Pinpoint the cell where the given text exists, returning its (x, y) midpoint coordinate. 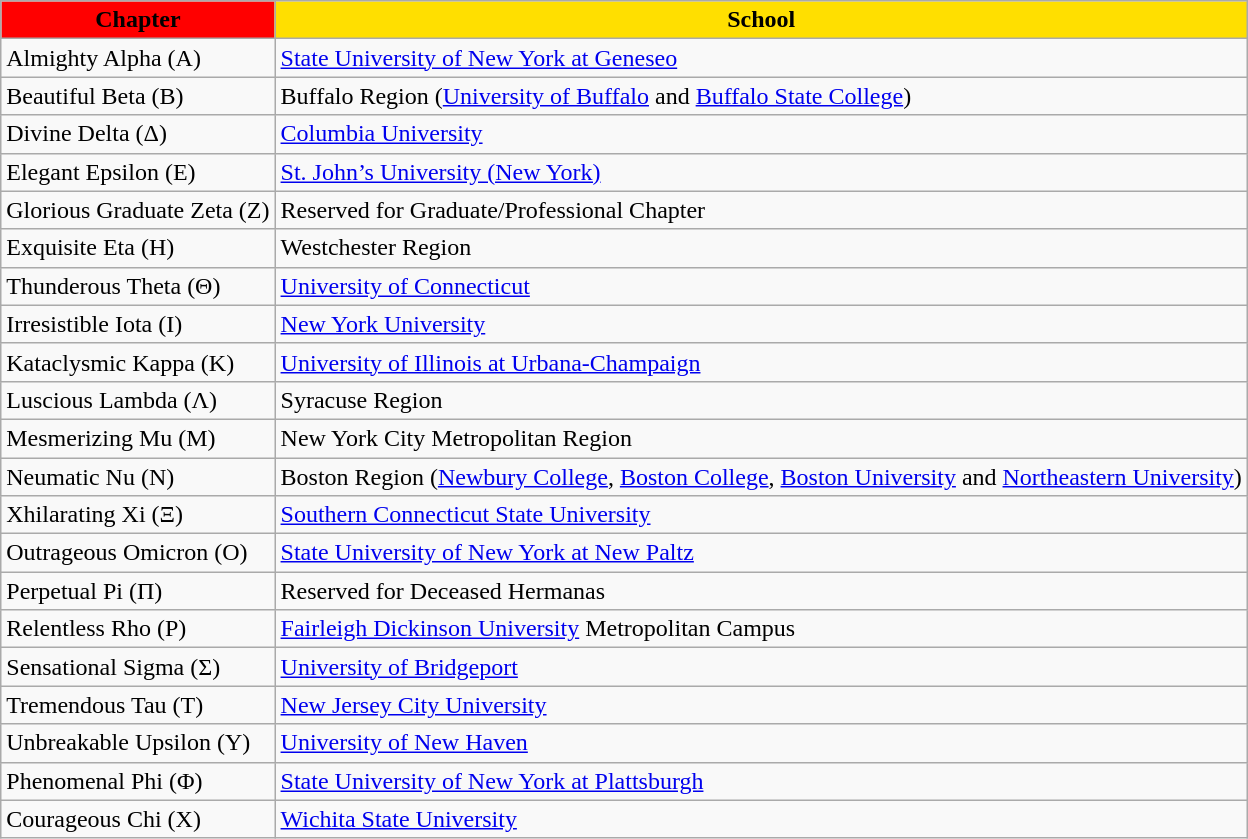
University of Bridgeport (761, 667)
Xhilarating Xi (Ξ) (138, 515)
Sensational Sigma (Σ) (138, 667)
Luscious Lambda (Λ) (138, 400)
Almighty Alpha (A) (138, 58)
New York City Metropolitan Region (761, 438)
Boston Region (Newbury College, Boston College, Boston University and Northeastern University) (761, 477)
Mesmerizing Mu (M) (138, 438)
Reserved for Deceased Hermanas (761, 591)
St. John’s University (New York) (761, 172)
University of Connecticut (761, 286)
Chapter (138, 20)
Buffalo Region (University of Buffalo and Buffalo State College) (761, 96)
Elegant Epsilon (E) (138, 172)
School (761, 20)
Reserved for Graduate/Professional Chapter (761, 210)
State University of New York at Geneseo (761, 58)
Relentless Rho (P) (138, 629)
New Jersey City University (761, 705)
Syracuse Region (761, 400)
State University of New York at New Paltz (761, 553)
Unbreakable Upsilon (Υ) (138, 743)
State University of New York at Plattsburgh (761, 781)
Exquisite Eta (Η) (138, 248)
Glorious Graduate Zeta (Z) (138, 210)
Fairleigh Dickinson University Metropolitan Campus (761, 629)
University of New Haven (761, 743)
Beautiful Beta (B) (138, 96)
Tremendous Tau (T) (138, 705)
Southern Connecticut State University (761, 515)
Divine Delta (Δ) (138, 134)
Phenomenal Phi (Φ) (138, 781)
Perpetual Pi (Π) (138, 591)
Columbia University (761, 134)
Westchester Region (761, 248)
Thunderous Theta (Θ) (138, 286)
New York University (761, 324)
Irresistible Iota (I) (138, 324)
Wichita State University (761, 819)
Neumatic Nu (N) (138, 477)
University of Illinois at Urbana-Champaign (761, 362)
Outrageous Omicron (O) (138, 553)
Courageous Chi (X) (138, 819)
Kataclysmic Kappa (K) (138, 362)
